Scan for the cell matching the given text and deliver its (X, Y) coordinate at center. 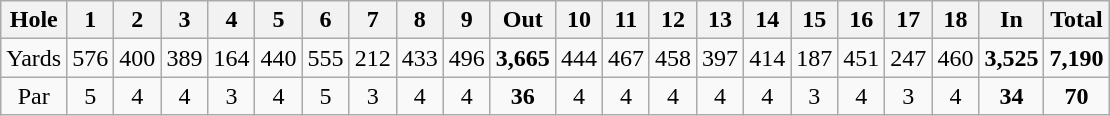
451 (862, 58)
3,665 (522, 58)
467 (626, 58)
7,190 (1076, 58)
460 (956, 58)
3,525 (1012, 58)
Yards (34, 58)
496 (466, 58)
16 (862, 20)
444 (578, 58)
36 (522, 96)
433 (420, 58)
400 (138, 58)
Hole (34, 20)
9 (466, 20)
34 (1012, 96)
13 (720, 20)
8 (420, 20)
18 (956, 20)
15 (814, 20)
212 (372, 58)
Par (34, 96)
389 (184, 58)
10 (578, 20)
14 (768, 20)
70 (1076, 96)
164 (232, 58)
458 (672, 58)
247 (908, 58)
414 (768, 58)
187 (814, 58)
1 (90, 20)
555 (326, 58)
397 (720, 58)
Total (1076, 20)
7 (372, 20)
17 (908, 20)
6 (326, 20)
440 (278, 58)
576 (90, 58)
Out (522, 20)
2 (138, 20)
12 (672, 20)
In (1012, 20)
11 (626, 20)
